Determine the (x, y) coordinate at the center of the cell enclosing the given text.  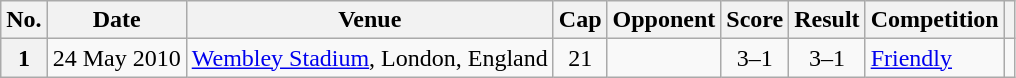
Opponent (664, 20)
No. (24, 20)
21 (580, 58)
1 (24, 58)
Result (827, 20)
Competition (934, 20)
Friendly (934, 58)
Cap (580, 20)
Venue (370, 20)
Score (755, 20)
Wembley Stadium, London, England (370, 58)
24 May 2010 (116, 58)
Date (116, 20)
